Extract the (X, Y) coordinate from the center of the cell holding the provided text.  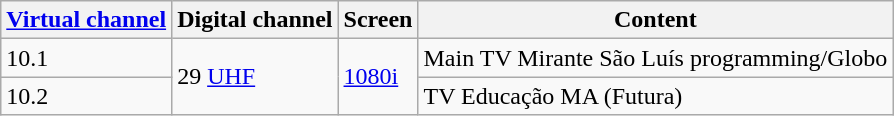
10.1 (86, 58)
Main TV Mirante São Luís programming/Globo (656, 58)
TV Educação MA (Futura) (656, 96)
1080i (378, 77)
Content (656, 20)
10.2 (86, 96)
Screen (378, 20)
Virtual channel (86, 20)
29 UHF (255, 77)
Digital channel (255, 20)
